Return (x, y) of the center of cell containing provided text 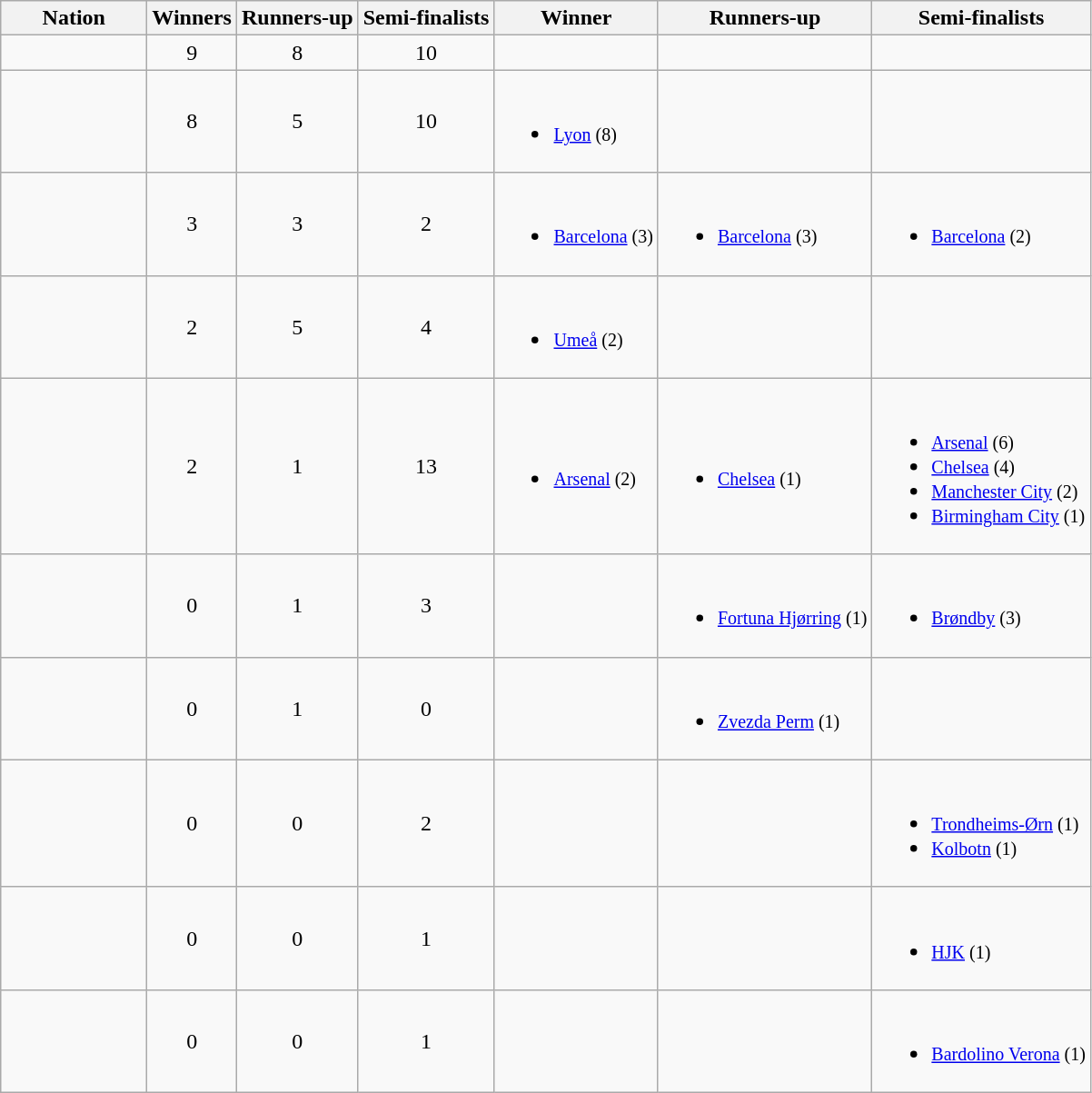
4 (426, 327)
Winner (576, 18)
Umeå (2) (576, 327)
Fortuna Hjørring (1) (765, 605)
Nation (74, 18)
Bardolino Verona (1) (981, 1041)
Winners (193, 18)
Zvezda Perm (1) (765, 709)
Brøndby (3) (981, 605)
13 (426, 466)
Barcelona (2) (981, 224)
Arsenal (2) (576, 466)
Lyon (8) (576, 122)
Trondheims-Ørn (1)Kolbotn (1) (981, 823)
Arsenal (6)Chelsea (4)Manchester City (2)Birmingham City (1) (981, 466)
Chelsea (1) (765, 466)
9 (193, 53)
HJK (1) (981, 938)
